Find where the given text appears and provide that cell's center as (x, y) coordinate. 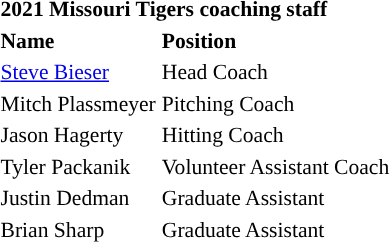
Position (275, 40)
Hitting Coach (275, 135)
Volunteer Assistant Coach (275, 166)
Pitching Coach (275, 104)
Head Coach (275, 72)
Graduate Assistant (275, 198)
